Provide the (x, y) coordinate of the cell's center where the given text is located.  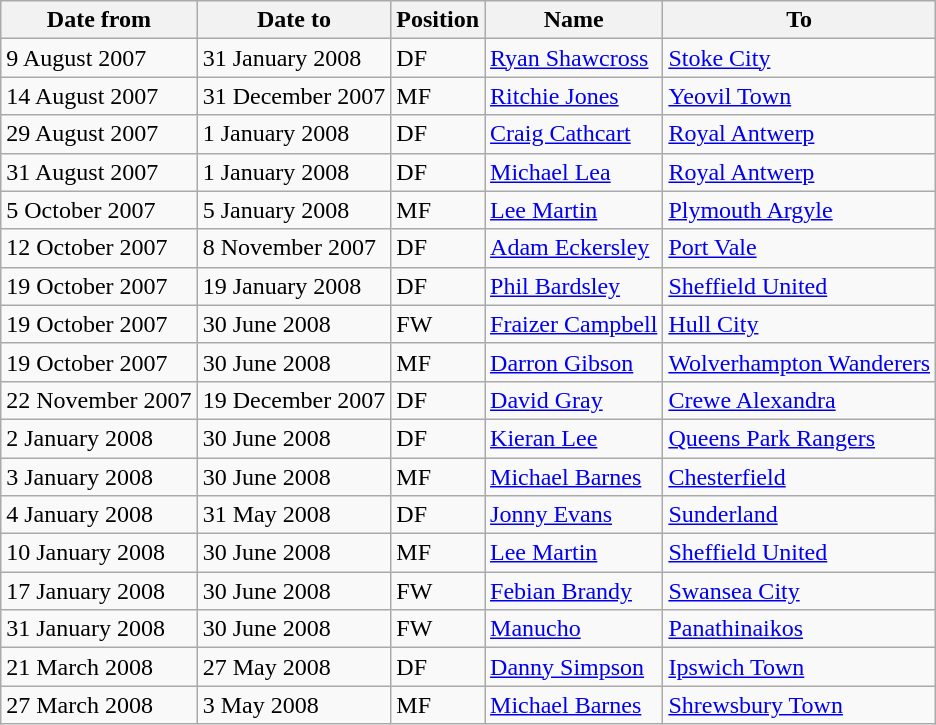
Plymouth Argyle (800, 210)
Wolverhampton Wanderers (800, 362)
Ipswich Town (800, 667)
31 May 2008 (294, 515)
27 March 2008 (99, 705)
27 May 2008 (294, 667)
Chesterfield (800, 477)
Date to (294, 20)
22 November 2007 (99, 400)
Jonny Evans (574, 515)
8 November 2007 (294, 248)
Stoke City (800, 58)
Adam Eckersley (574, 248)
Manucho (574, 629)
21 March 2008 (99, 667)
Port Vale (800, 248)
17 January 2008 (99, 591)
Swansea City (800, 591)
Crewe Alexandra (800, 400)
31 December 2007 (294, 96)
2 January 2008 (99, 438)
Yeovil Town (800, 96)
14 August 2007 (99, 96)
David Gray (574, 400)
Fraizer Campbell (574, 324)
Date from (99, 20)
12 October 2007 (99, 248)
Craig Cathcart (574, 134)
19 January 2008 (294, 286)
29 August 2007 (99, 134)
Ryan Shawcross (574, 58)
19 December 2007 (294, 400)
Queens Park Rangers (800, 438)
4 January 2008 (99, 515)
Kieran Lee (574, 438)
Name (574, 20)
Hull City (800, 324)
10 January 2008 (99, 553)
Darron Gibson (574, 362)
Danny Simpson (574, 667)
9 August 2007 (99, 58)
Phil Bardsley (574, 286)
3 May 2008 (294, 705)
Position (438, 20)
Shrewsbury Town (800, 705)
5 January 2008 (294, 210)
3 January 2008 (99, 477)
Ritchie Jones (574, 96)
Febian Brandy (574, 591)
Panathinaikos (800, 629)
To (800, 20)
5 October 2007 (99, 210)
Sunderland (800, 515)
31 August 2007 (99, 172)
Michael Lea (574, 172)
